Search for the cell housing the specified text and yield its [x, y] center coordinate. 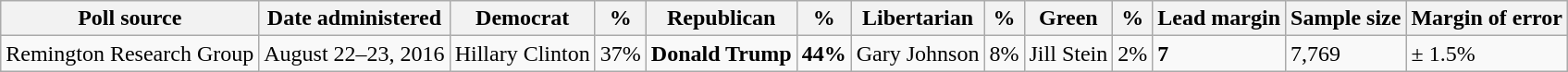
Gary Johnson [918, 54]
Donald Trump [722, 54]
Poll source [130, 18]
8% [1005, 54]
Remington Research Group [130, 54]
Date administered [354, 18]
Green [1068, 18]
August 22–23, 2016 [354, 54]
2% [1132, 54]
44% [823, 54]
Republican [722, 18]
Sample size [1346, 18]
Lead margin [1219, 18]
7 [1219, 54]
Libertarian [918, 18]
37% [620, 54]
Margin of error [1488, 18]
Hillary Clinton [522, 54]
Jill Stein [1068, 54]
Democrat [522, 18]
± 1.5% [1488, 54]
7,769 [1346, 54]
